Return [x, y] of the center of cell containing provided text 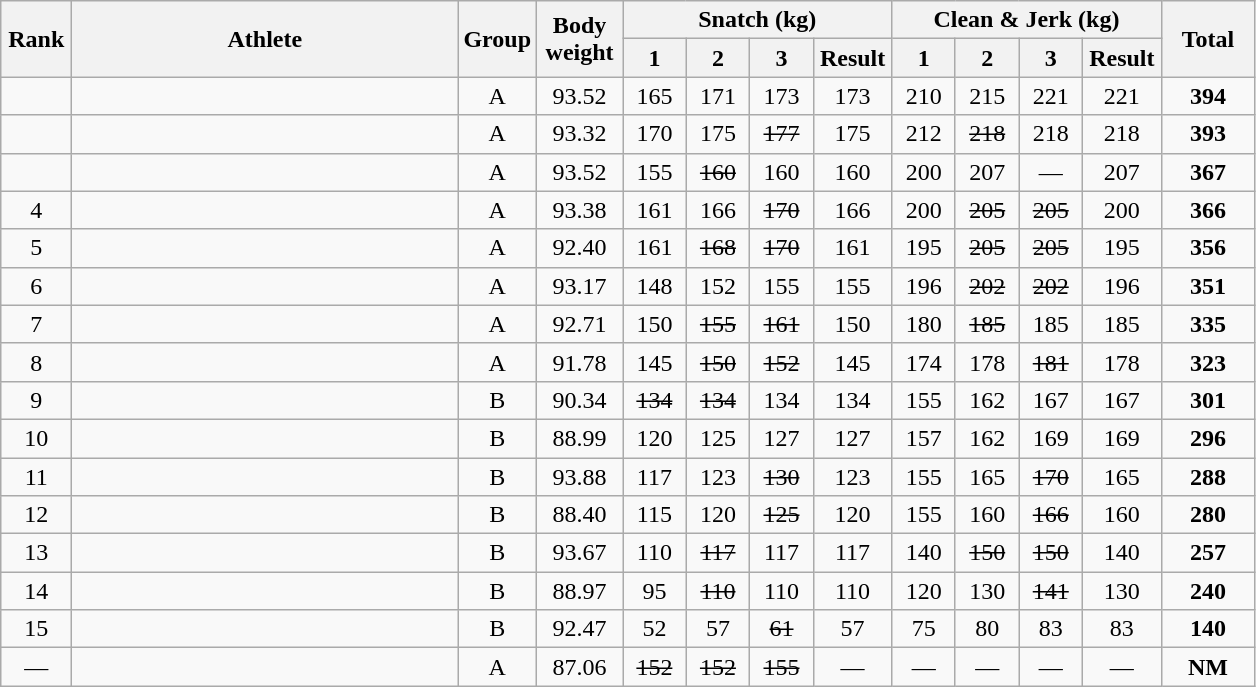
356 [1208, 248]
Snatch (kg) [758, 20]
13 [36, 553]
93.67 [580, 553]
87.06 [580, 667]
177 [782, 134]
174 [924, 362]
80 [987, 629]
296 [1208, 438]
NM [1208, 667]
11 [36, 477]
Rank [36, 39]
Group [498, 39]
93.32 [580, 134]
393 [1208, 134]
52 [655, 629]
95 [655, 591]
14 [36, 591]
280 [1208, 515]
88.97 [580, 591]
Body weight [580, 39]
171 [718, 96]
215 [987, 96]
15 [36, 629]
180 [924, 324]
7 [36, 324]
212 [924, 134]
240 [1208, 591]
115 [655, 515]
323 [1208, 362]
257 [1208, 553]
93.17 [580, 286]
148 [655, 286]
Total [1208, 39]
91.78 [580, 362]
157 [924, 438]
9 [36, 400]
5 [36, 248]
61 [782, 629]
92.40 [580, 248]
92.47 [580, 629]
288 [1208, 477]
141 [1051, 591]
367 [1208, 172]
Athlete [265, 39]
88.99 [580, 438]
168 [718, 248]
90.34 [580, 400]
92.71 [580, 324]
93.38 [580, 210]
6 [36, 286]
366 [1208, 210]
351 [1208, 286]
75 [924, 629]
10 [36, 438]
210 [924, 96]
181 [1051, 362]
8 [36, 362]
Clean & Jerk (kg) [1026, 20]
394 [1208, 96]
93.88 [580, 477]
88.40 [580, 515]
335 [1208, 324]
12 [36, 515]
4 [36, 210]
301 [1208, 400]
